For the text-containing cell, return its midpoint in [X, Y] coordinate format. 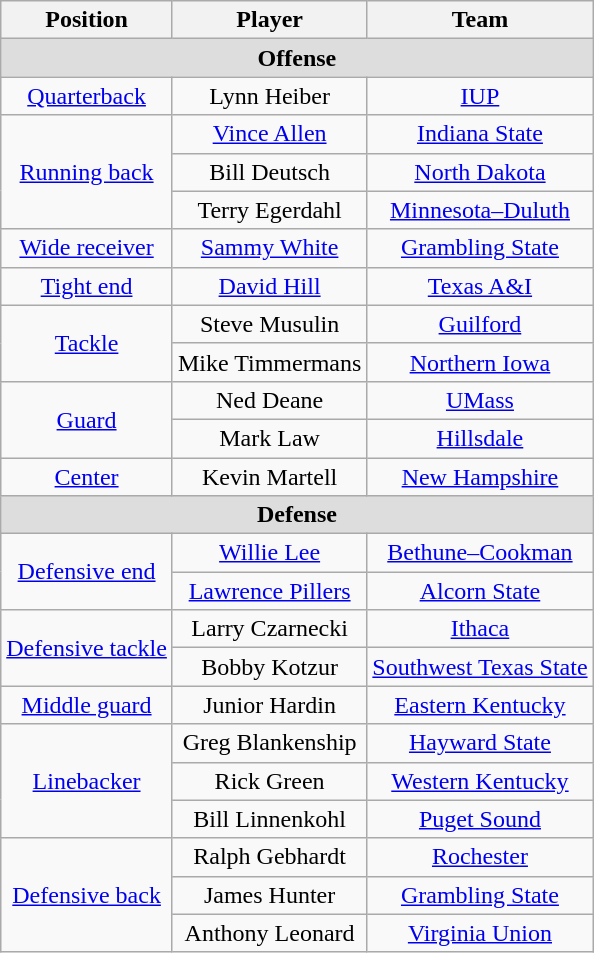
Southwest Texas State [480, 667]
Offense [297, 58]
Hayward State [480, 743]
Rochester [480, 857]
Ralph Gebhardt [269, 857]
Bobby Kotzur [269, 667]
Guilford [480, 324]
Lawrence Pillers [269, 591]
Larry Czarnecki [269, 629]
Wide receiver [87, 248]
Ithaca [480, 629]
Position [87, 20]
Tight end [87, 286]
Sammy White [269, 248]
Mark Law [269, 438]
UMass [480, 400]
Western Kentucky [480, 781]
Bethune–Cookman [480, 553]
Running back [87, 172]
Bill Deutsch [269, 172]
Player [269, 20]
Team [480, 20]
New Hampshire [480, 477]
Texas A&I [480, 286]
Puget Sound [480, 819]
Greg Blankenship [269, 743]
IUP [480, 96]
Junior Hardin [269, 705]
Defensive back [87, 895]
Willie Lee [269, 553]
Steve Musulin [269, 324]
James Hunter [269, 895]
Hillsdale [480, 438]
Guard [87, 419]
Center [87, 477]
North Dakota [480, 172]
Defensive end [87, 572]
Kevin Martell [269, 477]
Quarterback [87, 96]
David Hill [269, 286]
Defensive tackle [87, 648]
Defense [297, 515]
Lynn Heiber [269, 96]
Anthony Leonard [269, 933]
Mike Timmermans [269, 362]
Minnesota–Duluth [480, 210]
Rick Green [269, 781]
Virginia Union [480, 933]
Northern Iowa [480, 362]
Vince Allen [269, 134]
Linebacker [87, 781]
Terry Egerdahl [269, 210]
Tackle [87, 343]
Indiana State [480, 134]
Alcorn State [480, 591]
Ned Deane [269, 400]
Bill Linnenkohl [269, 819]
Eastern Kentucky [480, 705]
Middle guard [87, 705]
